Provide the [x, y] coordinate of the cell's center where the given text is located.  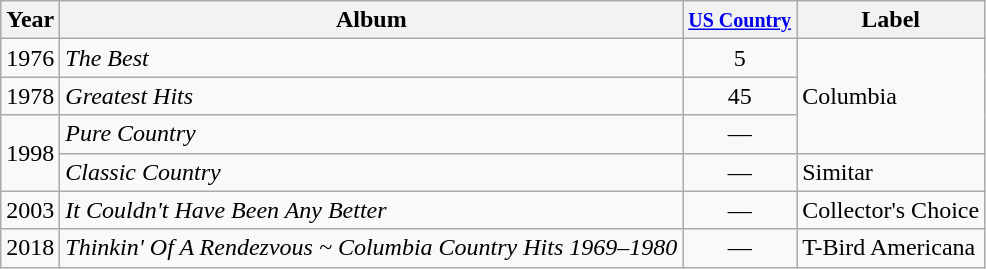
Columbia [891, 96]
2018 [30, 248]
Simitar [891, 172]
Album [372, 20]
T-Bird Americana [891, 248]
1978 [30, 96]
Greatest Hits [372, 96]
1998 [30, 153]
Collector's Choice [891, 210]
5 [740, 58]
Classic Country [372, 172]
Thinkin' Of A Rendezvous ~ Columbia Country Hits 1969–1980 [372, 248]
2003 [30, 210]
Label [891, 20]
Pure Country [372, 134]
Year [30, 20]
US Country [740, 20]
45 [740, 96]
The Best [372, 58]
1976 [30, 58]
It Couldn't Have Been Any Better [372, 210]
